Provide the (x, y) coordinate of the cell's center where the given text is located.  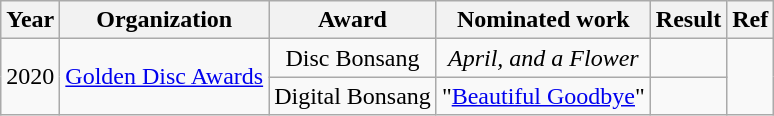
Organization (164, 20)
Nominated work (543, 20)
April, and a Flower (543, 58)
Ref (750, 20)
Result (688, 20)
"Beautiful Goodbye" (543, 96)
Year (30, 20)
Award (353, 20)
Disc Bonsang (353, 58)
Digital Bonsang (353, 96)
Golden Disc Awards (164, 77)
2020 (30, 77)
